Determine the (X, Y) coordinate at the center of the cell enclosing the given text.  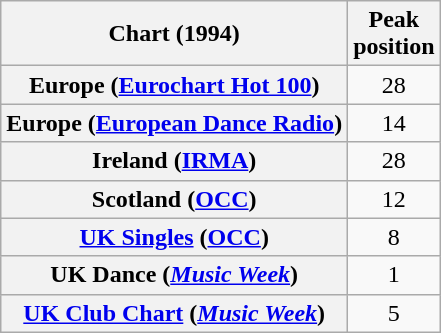
12 (394, 199)
Ireland (IRMA) (174, 161)
5 (394, 313)
Europe (Eurochart Hot 100) (174, 85)
14 (394, 123)
Peakposition (394, 34)
Europe (European Dance Radio) (174, 123)
UK Singles (OCC) (174, 237)
1 (394, 275)
UK Dance (Music Week) (174, 275)
8 (394, 237)
Chart (1994) (174, 34)
Scotland (OCC) (174, 199)
UK Club Chart (Music Week) (174, 313)
